Pinpoint the cell where the given text exists, returning its (x, y) midpoint coordinate. 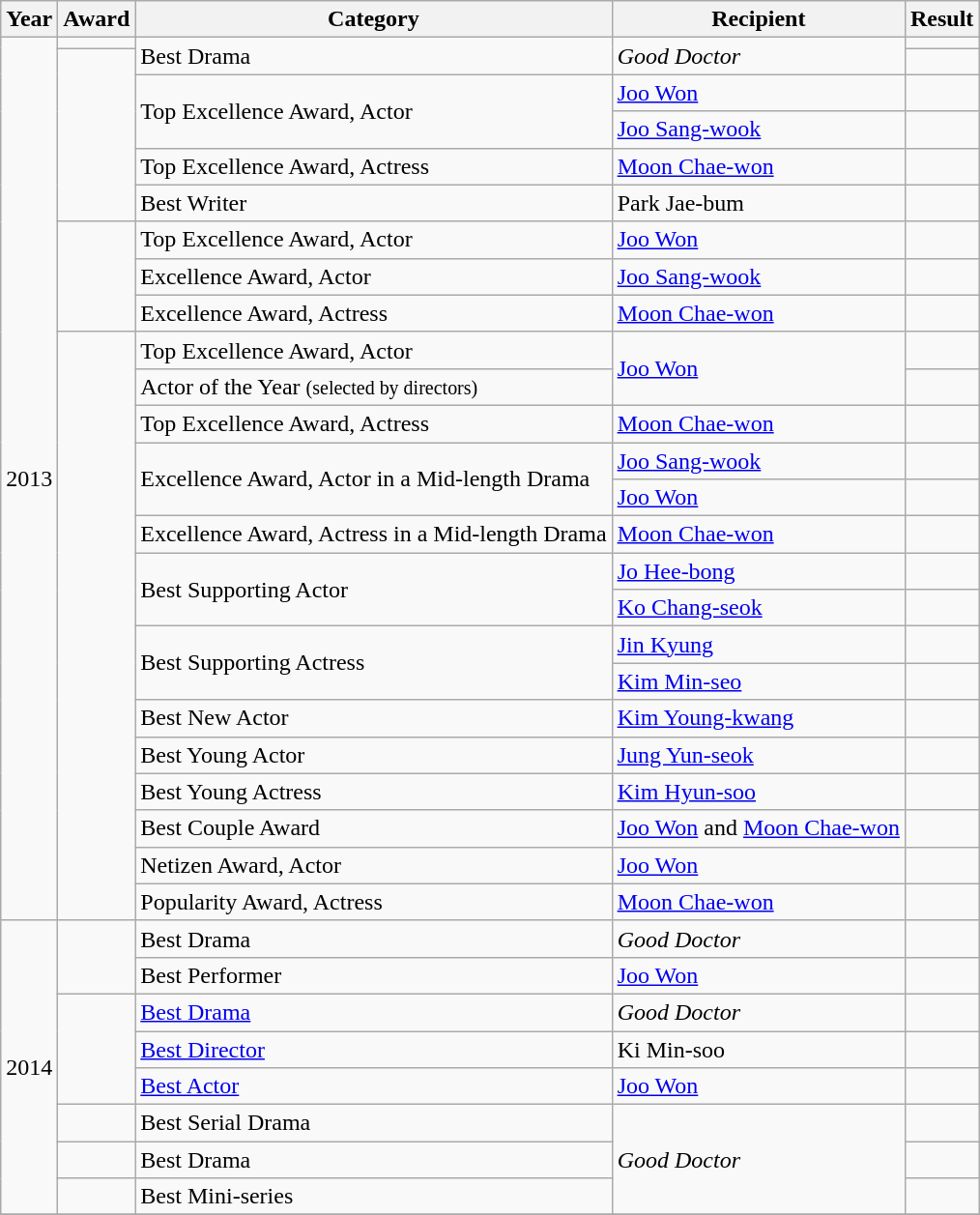
Best Young Actor (373, 755)
Best New Actor (373, 718)
2013 (29, 479)
Best Supporting Actress (373, 663)
Popularity Award, Actress (373, 902)
Ki Min-soo (758, 1049)
Best Actor (373, 1086)
Year (29, 19)
Kim Hyun-soo (758, 792)
Best Performer (373, 975)
Kim Young-kwang (758, 718)
2014 (29, 1067)
Best Mini-series (373, 1197)
Actor of the Year (selected by directors) (373, 387)
Excellence Award, Actor (373, 276)
Jin Kyung (758, 645)
Best Young Actress (373, 792)
Kim Min-seo (758, 681)
Award (97, 19)
Excellence Award, Actor in a Mid-length Drama (373, 479)
Category (373, 19)
Best Director (373, 1049)
Excellence Award, Actress in a Mid-length Drama (373, 535)
Best Writer (373, 203)
Joo Won and Moon Chae-won (758, 828)
Park Jae-bum (758, 203)
Best Supporting Actor (373, 590)
Jo Hee-bong (758, 571)
Result (941, 19)
Excellence Award, Actress (373, 313)
Ko Chang-seok (758, 608)
Best Serial Drama (373, 1123)
Netizen Award, Actor (373, 865)
Jung Yun-seok (758, 755)
Best Couple Award (373, 828)
Recipient (758, 19)
